Provide the (x, y) coordinate of the cell's center where the given text is located.  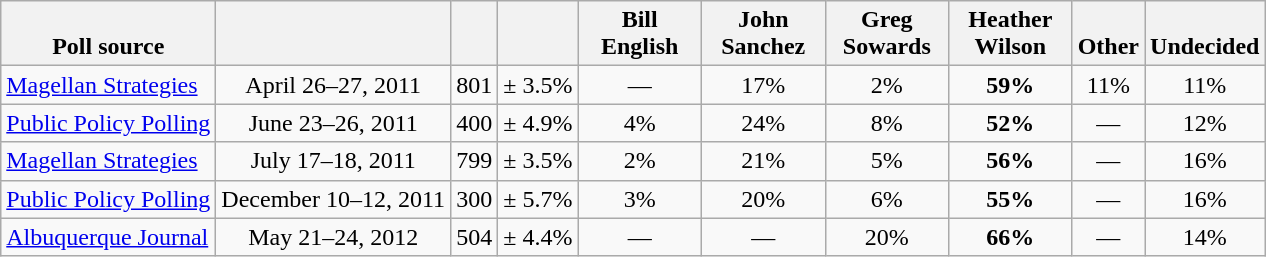
BillEnglish (640, 34)
± 4.4% (538, 237)
12% (1205, 123)
801 (474, 85)
± 5.7% (538, 199)
± 4.9% (538, 123)
799 (474, 161)
June 23–26, 2011 (334, 123)
Undecided (1205, 34)
May 21–24, 2012 (334, 237)
300 (474, 199)
Other (1108, 34)
56% (1011, 161)
52% (1011, 123)
July 17–18, 2011 (334, 161)
6% (887, 199)
24% (763, 123)
Poll source (108, 34)
8% (887, 123)
66% (1011, 237)
GregSowards (887, 34)
3% (640, 199)
21% (763, 161)
Albuquerque Journal (108, 237)
JohnSanchez (763, 34)
5% (887, 161)
59% (1011, 85)
4% (640, 123)
HeatherWilson (1011, 34)
December 10–12, 2011 (334, 199)
17% (763, 85)
400 (474, 123)
55% (1011, 199)
14% (1205, 237)
504 (474, 237)
April 26–27, 2011 (334, 85)
